Find where the given text appears and provide that cell's center as (x, y) coordinate. 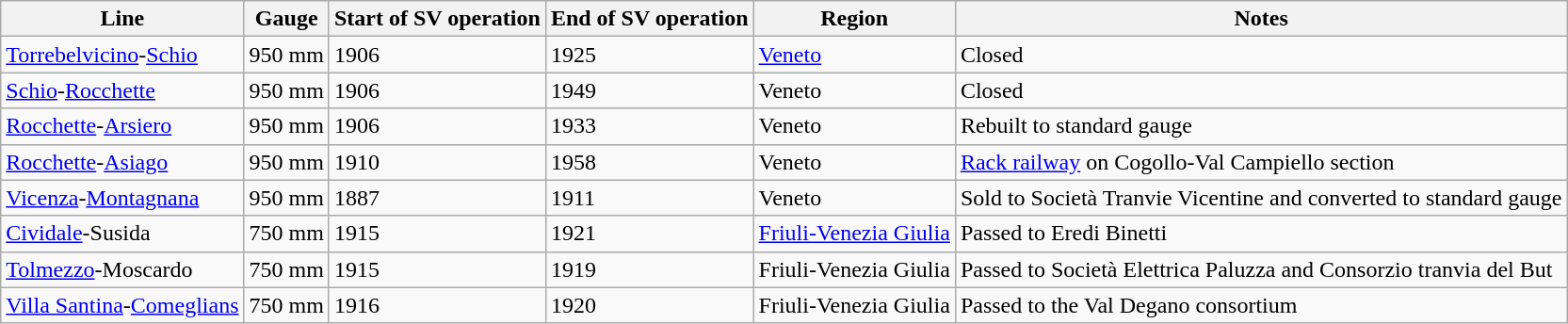
Passed to Società Elettrica Paluzza and Consorzio tranvia del But (1261, 269)
Rocchette-Asiago (122, 162)
Schio-Rocchette (122, 90)
1916 (437, 305)
Notes (1261, 19)
1911 (650, 198)
Vicenza-Montagnana (122, 198)
1933 (650, 126)
1925 (650, 55)
1958 (650, 162)
1949 (650, 90)
Cividale-Susida (122, 234)
Sold to Società Tranvie Vicentine and converted to standard gauge (1261, 198)
1887 (437, 198)
Start of SV operation (437, 19)
Line (122, 19)
Gauge (286, 19)
Tolmezzo-Moscardo (122, 269)
1919 (650, 269)
Villa Santina-Comeglians (122, 305)
1920 (650, 305)
Region (854, 19)
Rack railway on Cogollo-Val Campiello section (1261, 162)
Torrebelvicino-Schio (122, 55)
End of SV operation (650, 19)
1910 (437, 162)
Passed to Eredi Binetti (1261, 234)
Rebuilt to standard gauge (1261, 126)
1921 (650, 234)
Passed to the Val Degano consortium (1261, 305)
Rocchette-Arsiero (122, 126)
